Provide the [x, y] coordinate of the cell's center where the given text is located.  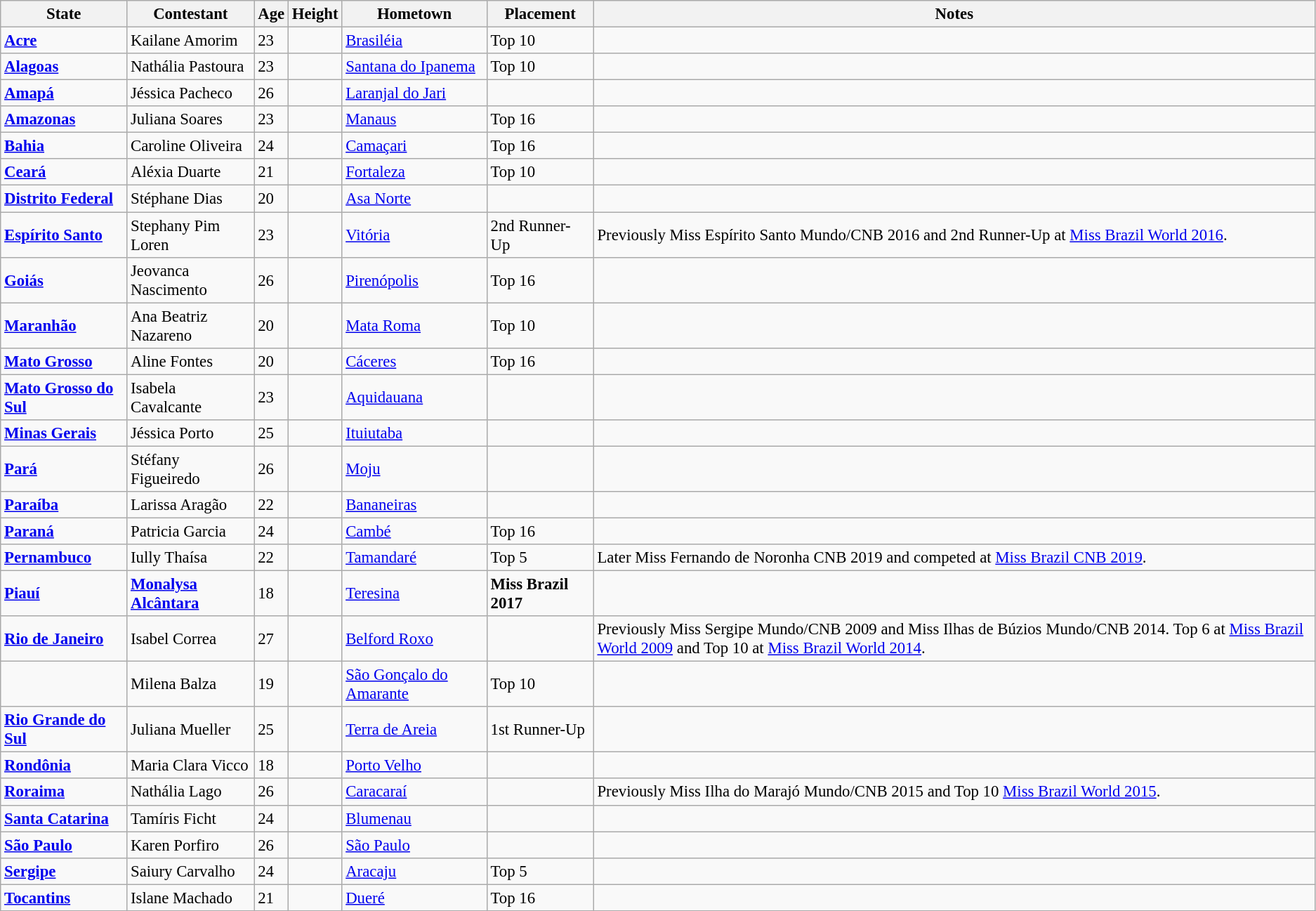
Jeovanca Nascimento [191, 280]
Age [271, 14]
Maranhão [64, 326]
Contestant [191, 14]
Amazonas [64, 119]
Isabel Correa [191, 639]
Maria Clara Vicco [191, 766]
Goiás [64, 280]
Nathália Pastoura [191, 67]
Bananeiras [414, 505]
Minas Gerais [64, 433]
Previously Miss Espírito Santo Mundo/CNB 2016 and 2nd Runner-Up at Miss Brazil World 2016. [954, 235]
Pirenópolis [414, 280]
Rondônia [64, 766]
Kailane Amorim [191, 41]
Islane Machado [191, 898]
Jéssica Pacheco [191, 93]
Tamíris Ficht [191, 818]
Manaus [414, 119]
Previously Miss Sergipe Mundo/CNB 2009 and Miss Ilhas de Búzios Mundo/CNB 2014. Top 6 at Miss Brazil World 2009 and Top 10 at Miss Brazil World 2014. [954, 639]
Santa Catarina [64, 818]
Belford Roxo [414, 639]
Piauí [64, 594]
Laranjal do Jari [414, 93]
Pernambuco [64, 558]
Blumenau [414, 818]
Placement [540, 14]
19 [271, 684]
Karen Porfiro [191, 845]
Milena Balza [191, 684]
Mato Grosso [64, 361]
Alagoas [64, 67]
Stéfany Figueiredo [191, 469]
State [64, 14]
Patricia Garcia [191, 531]
Tamandaré [414, 558]
Cáceres [414, 361]
Moju [414, 469]
Asa Norte [414, 199]
Previously Miss Ilha do Marajó Mundo/CNB 2015 and Top 10 Miss Brazil World 2015. [954, 792]
Paraná [64, 531]
Caroline Oliveira [191, 146]
Aline Fontes [191, 361]
Iully Thaísa [191, 558]
Amapá [64, 93]
Paraíba [64, 505]
Camaçari [414, 146]
Stéphane Dias [191, 199]
2nd Runner-Up [540, 235]
Ana Beatriz Nazareno [191, 326]
São Gonçalo do Amarante [414, 684]
Bahia [64, 146]
Height [315, 14]
Mato Grosso do Sul [64, 398]
Miss Brazil 2017 [540, 594]
Acre [64, 41]
Notes [954, 14]
Brasiléia [414, 41]
27 [271, 639]
Ceará [64, 172]
Teresina [414, 594]
Isabela Cavalcante [191, 398]
Distrito Federal [64, 199]
Caracaraí [414, 792]
Porto Velho [414, 766]
Santana do Ipanema [414, 67]
Stephany Pim Loren [191, 235]
Tocantins [64, 898]
Mata Roma [414, 326]
Rio de Janeiro [64, 639]
Pará [64, 469]
Juliana Mueller [191, 729]
Dueré [414, 898]
Nathália Lago [191, 792]
1st Runner-Up [540, 729]
Cambé [414, 531]
Terra de Areia [414, 729]
Monalysa Alcântara [191, 594]
Larissa Aragão [191, 505]
Jéssica Porto [191, 433]
Aléxia Duarte [191, 172]
Vitória [414, 235]
Saiury Carvalho [191, 871]
Fortaleza [414, 172]
Roraima [64, 792]
Espírito Santo [64, 235]
Hometown [414, 14]
Rio Grande do Sul [64, 729]
Juliana Soares [191, 119]
Sergipe [64, 871]
Aquidauana [414, 398]
Aracaju [414, 871]
Ituiutaba [414, 433]
Later Miss Fernando de Noronha CNB 2019 and competed at Miss Brazil CNB 2019. [954, 558]
